Detect which cell encompasses the target text, then output its [X, Y] center coordinate. 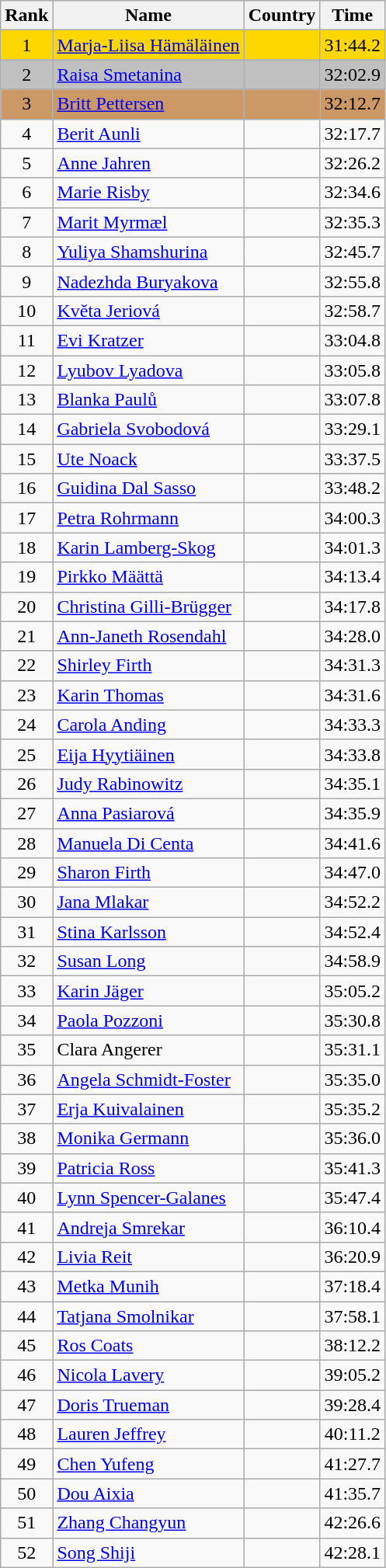
33:07.8 [353, 400]
Patricia Ross [148, 1168]
Jana Mlakar [148, 902]
41 [26, 1227]
30 [26, 902]
31:44.2 [353, 45]
50 [26, 1493]
Karin Thomas [148, 695]
39 [26, 1168]
40 [26, 1198]
34:17.8 [353, 607]
33:48.2 [353, 488]
31 [26, 932]
39:05.2 [353, 1375]
Tatjana Smolnikar [148, 1316]
32:26.2 [353, 163]
Eija Hyytiäinen [148, 754]
Shirley Firth [148, 666]
32:12.7 [353, 104]
34:33.8 [353, 754]
Christina Gilli-Brügger [148, 607]
Pirkko Määttä [148, 577]
41:35.7 [353, 1493]
3 [26, 104]
24 [26, 725]
Song Shiji [148, 1552]
15 [26, 459]
33:37.5 [353, 459]
Erja Kuivalainen [148, 1109]
9 [26, 281]
28 [26, 843]
39:28.4 [353, 1405]
35:35.0 [353, 1080]
29 [26, 873]
33:05.8 [353, 370]
Evi Kratzer [148, 340]
40:11.2 [353, 1434]
Ann-Janeth Rosendahl [148, 636]
Petra Rohrmann [148, 518]
2 [26, 75]
34:01.3 [353, 548]
Dou Aixia [148, 1493]
Susan Long [148, 961]
52 [26, 1552]
6 [26, 193]
Andreja Smrekar [148, 1227]
22 [26, 666]
12 [26, 370]
11 [26, 340]
35:05.2 [353, 991]
Nadezhda Buryakova [148, 281]
Clara Angerer [148, 1050]
34:31.3 [353, 666]
4 [26, 134]
Guidina Dal Sasso [148, 488]
Anna Pasiarová [148, 813]
35:35.2 [353, 1109]
Berit Aunli [148, 134]
Lynn Spencer-Galanes [148, 1198]
5 [26, 163]
7 [26, 222]
Nicola Lavery [148, 1375]
36:20.9 [353, 1257]
35:30.8 [353, 1020]
Metka Munih [148, 1286]
25 [26, 754]
42 [26, 1257]
1 [26, 45]
Monika Germann [148, 1139]
33 [26, 991]
34:35.9 [353, 813]
43 [26, 1286]
37 [26, 1109]
49 [26, 1464]
Zhang Changyun [148, 1523]
Ute Noack [148, 459]
42:28.1 [353, 1552]
41:27.7 [353, 1464]
18 [26, 548]
46 [26, 1375]
Raisa Smetanina [148, 75]
38:12.2 [353, 1346]
Paola Pozzoni [148, 1020]
16 [26, 488]
Lyubov Lyadova [148, 370]
Judy Rabinowitz [148, 784]
34:31.6 [353, 695]
Květa Jeriová [148, 311]
8 [26, 252]
37:18.4 [353, 1286]
37:58.1 [353, 1316]
35:47.4 [353, 1198]
Manuela Di Centa [148, 843]
47 [26, 1405]
20 [26, 607]
Anne Jahren [148, 163]
Stina Karlsson [148, 932]
34:41.6 [353, 843]
38 [26, 1139]
10 [26, 311]
Karin Jäger [148, 991]
33:04.8 [353, 340]
36 [26, 1080]
Lauren Jeffrey [148, 1434]
Livia Reit [148, 1257]
Yuliya Shamshurina [148, 252]
Karin Lamberg-Skog [148, 548]
13 [26, 400]
Marja-Liisa Hämäläinen [148, 45]
23 [26, 695]
34:33.3 [353, 725]
36:10.4 [353, 1227]
34:28.0 [353, 636]
27 [26, 813]
48 [26, 1434]
32:45.7 [353, 252]
Rank [26, 16]
34:58.9 [353, 961]
Ros Coats [148, 1346]
34:52.4 [353, 932]
32:17.7 [353, 134]
19 [26, 577]
Blanka Paulů [148, 400]
Carola Anding [148, 725]
Marie Risby [148, 193]
Doris Trueman [148, 1405]
34:35.1 [353, 784]
33:29.1 [353, 429]
34:13.4 [353, 577]
Britt Pettersen [148, 104]
35 [26, 1050]
35:41.3 [353, 1168]
32:55.8 [353, 281]
34:00.3 [353, 518]
Time [353, 16]
Country [282, 16]
34:47.0 [353, 873]
45 [26, 1346]
51 [26, 1523]
34 [26, 1020]
Sharon Firth [148, 873]
Chen Yufeng [148, 1464]
26 [26, 784]
44 [26, 1316]
17 [26, 518]
32 [26, 961]
Angela Schmidt-Foster [148, 1080]
14 [26, 429]
Name [148, 16]
Marit Myrmæl [148, 222]
Gabriela Svobodová [148, 429]
34:52.2 [353, 902]
32:35.3 [353, 222]
35:31.1 [353, 1050]
32:58.7 [353, 311]
35:36.0 [353, 1139]
42:26.6 [353, 1523]
32:34.6 [353, 193]
32:02.9 [353, 75]
21 [26, 636]
